Scan for the cell matching the given text and deliver its (X, Y) coordinate at center. 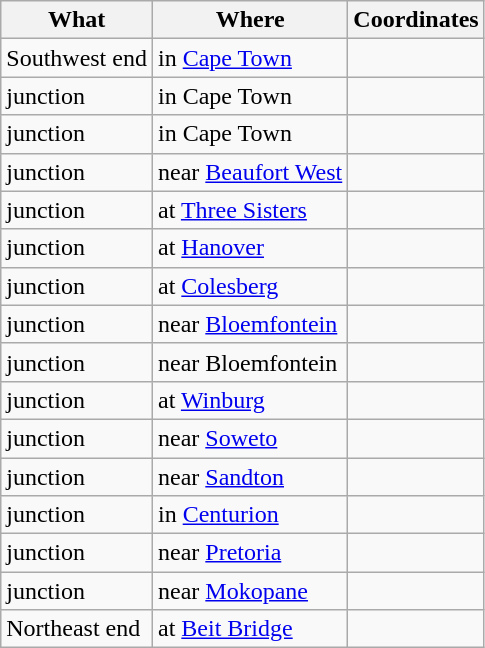
at Hanover (250, 248)
near Soweto (250, 438)
near Beaufort West (250, 172)
Where (250, 20)
at Colesberg (250, 286)
Southwest end (77, 58)
at Three Sisters (250, 210)
Coordinates (416, 20)
Northeast end (77, 629)
near Sandton (250, 477)
near Pretoria (250, 553)
near Mokopane (250, 591)
at Beit Bridge (250, 629)
What (77, 20)
in Centurion (250, 515)
at Winburg (250, 400)
